Capture the cell that displays the provided text and extract its [x, y] central coordinate. 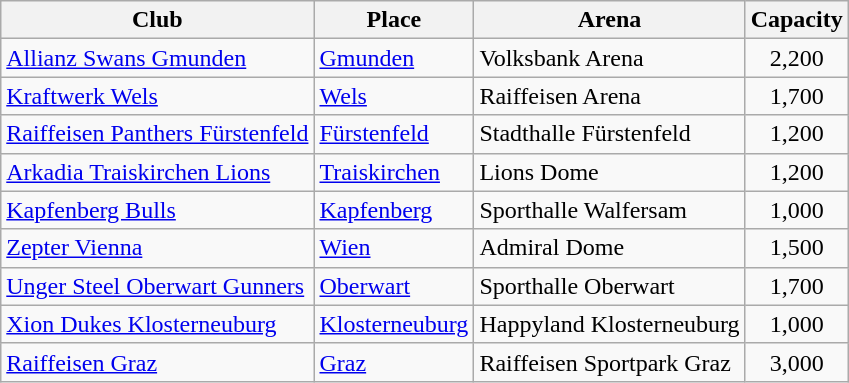
2,200 [796, 58]
Arkadia Traiskirchen Lions [158, 172]
Oberwart [394, 286]
Unger Steel Oberwart Gunners [158, 286]
Raiffeisen Panthers Fürstenfeld [158, 134]
Xion Dukes Klosterneuburg [158, 324]
Club [158, 20]
Arena [610, 20]
Wels [394, 96]
Capacity [796, 20]
Place [394, 20]
Wien [394, 248]
Happyland Klosterneuburg [610, 324]
Allianz Swans Gmunden [158, 58]
Kapfenberg [394, 210]
3,000 [796, 362]
Traiskirchen [394, 172]
Sporthalle Oberwart [610, 286]
Klosterneuburg [394, 324]
Fürstenfeld [394, 134]
1,500 [796, 248]
Lions Dome [610, 172]
Sporthalle Walfersam [610, 210]
Raiffeisen Sportpark Graz [610, 362]
Raiffeisen Arena [610, 96]
Gmunden [394, 58]
Zepter Vienna [158, 248]
Graz [394, 362]
Admiral Dome [610, 248]
Volksbank Arena [610, 58]
Kraftwerk Wels [158, 96]
Kapfenberg Bulls [158, 210]
Raiffeisen Graz [158, 362]
Stadthalle Fürstenfeld [610, 134]
